Pinpoint the cell where the given text exists, returning its (X, Y) midpoint coordinate. 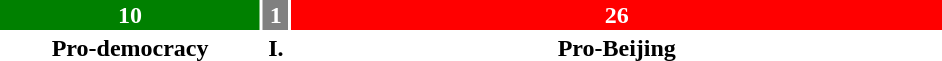
26 (616, 15)
10 (130, 15)
1 (276, 15)
